For the text-containing cell, return its midpoint in (x, y) coordinate format. 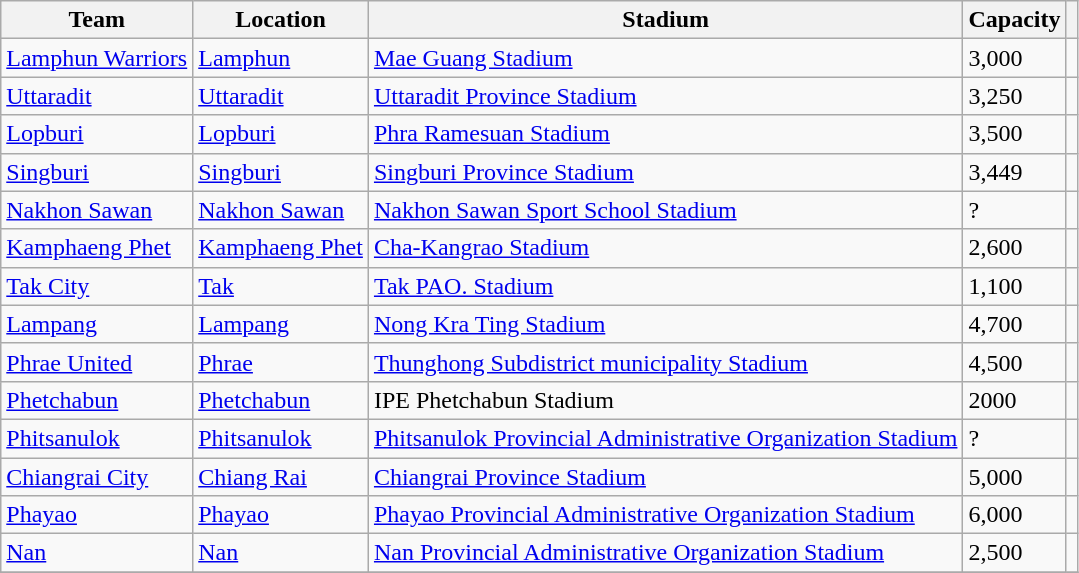
4,500 (1014, 362)
Nan Provincial Administrative Organization Stadium (666, 553)
Capacity (1014, 20)
IPE Phetchabun Stadium (666, 400)
Stadium (666, 20)
3,250 (1014, 96)
Cha-Kangrao Stadium (666, 248)
6,000 (1014, 515)
Lamphun Warriors (97, 58)
Phitsanulok Provincial Administrative Organization Stadium (666, 438)
Phayao Provincial Administrative Organization Stadium (666, 515)
Phra Ramesuan Stadium (666, 134)
Thunghong Subdistrict municipality Stadium (666, 362)
1,100 (1014, 286)
3,449 (1014, 172)
Phrae (281, 362)
Team (97, 20)
Singburi Province Stadium (666, 172)
4,700 (1014, 324)
Mae Guang Stadium (666, 58)
3,500 (1014, 134)
Phrae United (97, 362)
Nakhon Sawan Sport School Stadium (666, 210)
Nong Kra Ting Stadium (666, 324)
Uttaradit Province Stadium (666, 96)
Location (281, 20)
Chiangrai City (97, 477)
Chiang Rai (281, 477)
Tak PAO. Stadium (666, 286)
Tak City (97, 286)
2,500 (1014, 553)
2,600 (1014, 248)
Chiangrai Province Stadium (666, 477)
5,000 (1014, 477)
Tak (281, 286)
2000 (1014, 400)
Lamphun (281, 58)
3,000 (1014, 58)
